Find where the given text appears and provide that cell's center as (x, y) coordinate. 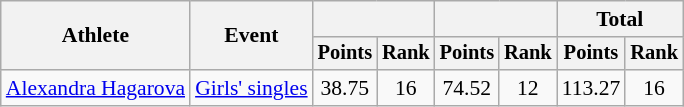
12 (528, 88)
38.75 (345, 88)
Athlete (96, 36)
Event (252, 36)
Girls' singles (252, 88)
Total (620, 19)
113.27 (592, 88)
74.52 (467, 88)
Alexandra Hagarova (96, 88)
